Find where the given text appears and provide that cell's center as [x, y] coordinate. 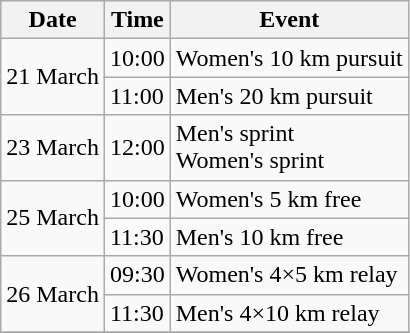
Event [289, 20]
12:00 [137, 148]
26 March [53, 294]
11:00 [137, 96]
Women's 5 km free [289, 199]
21 March [53, 77]
Date [53, 20]
09:30 [137, 275]
25 March [53, 218]
Men's 4×10 km relay [289, 313]
Men's 10 km free [289, 237]
Women's 10 km pursuit [289, 58]
Women's 4×5 km relay [289, 275]
Men's sprintWomen's sprint [289, 148]
Men's 20 km pursuit [289, 96]
23 March [53, 148]
Time [137, 20]
